Identify which cell holds the provided text, then report its [X, Y] central coordinate. 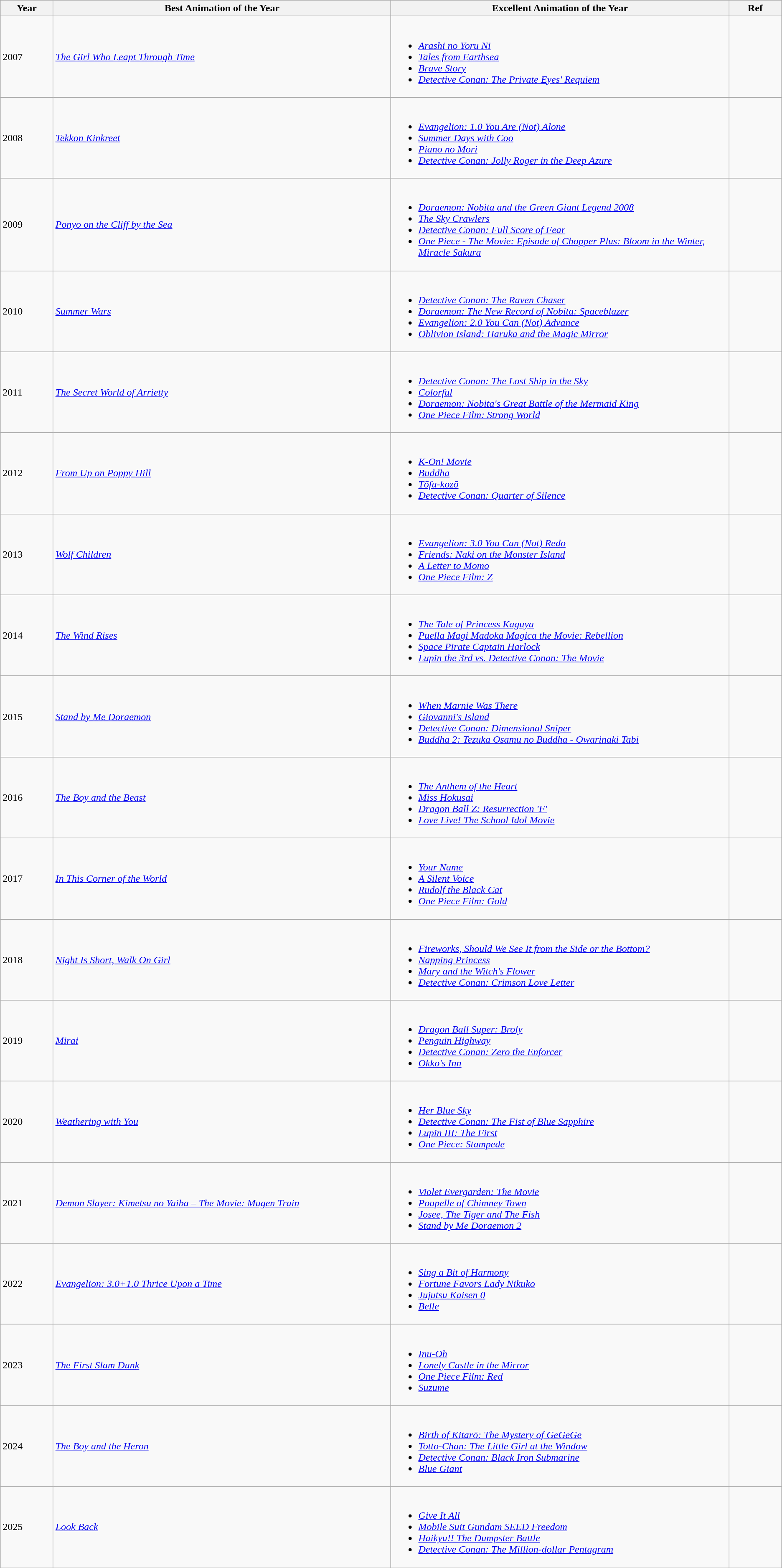
The Boy and the Heron [222, 1446]
2019 [27, 1041]
2017 [27, 878]
K-On! MovieBuddhaTōfu-kozōDetective Conan: Quarter of Silence [560, 473]
Weathering with You [222, 1122]
The Tale of Princess KaguyaPuella Magi Madoka Magica the Movie: RebellionSpace Pirate Captain HarlockLupin the 3rd vs. Detective Conan: The Movie [560, 635]
2011 [27, 392]
Wolf Children [222, 554]
Evangelion: 1.0 You Are (Not) AloneSummer Days with CooPiano no MoriDetective Conan: Jolly Roger in the Deep Azure [560, 138]
Inu-OhLonely Castle in the MirrorOne Piece Film: RedSuzume [560, 1365]
Summer Wars [222, 311]
2007 [27, 57]
Birth of Kitarō: The Mystery of GeGeGeTotto-Chan: The Little Girl at the WindowDetective Conan: Black Iron SubmarineBlue Giant [560, 1446]
In This Corner of the World [222, 878]
Demon Slayer: Kimetsu no Yaiba – The Movie: Mugen Train [222, 1203]
The Secret World of Arrietty [222, 392]
Stand by Me Doraemon [222, 716]
Best Animation of the Year [222, 8]
2022 [27, 1284]
2014 [27, 635]
Her Blue SkyDetective Conan: The Fist of Blue SapphireLupin III: The FirstOne Piece: Stampede [560, 1122]
From Up on Poppy Hill [222, 473]
2016 [27, 797]
Mirai [222, 1041]
The First Slam Dunk [222, 1365]
2015 [27, 716]
Tekkon Kinkreet [222, 138]
The Boy and the Beast [222, 797]
When Marnie Was ThereGiovanni's IslandDetective Conan: Dimensional SniperBuddha 2: Tezuka Osamu no Buddha - Owarinaki Tabi [560, 716]
2023 [27, 1365]
Year [27, 8]
2013 [27, 554]
2021 [27, 1203]
Give It AllMobile Suit Gundam SEED FreedomHaikyu!! The Dumpster BattleDetective Conan: The Million-dollar Pentagram [560, 1527]
Ponyo on the Cliff by the Sea [222, 225]
2012 [27, 473]
Dragon Ball Super: BrolyPenguin HighwayDetective Conan: Zero the EnforcerOkko's Inn [560, 1041]
2009 [27, 225]
Detective Conan: The Lost Ship in the SkyColorfulDoraemon: Nobita's Great Battle of the Mermaid KingOne Piece Film: Strong World [560, 392]
Ref [755, 8]
Night Is Short, Walk On Girl [222, 959]
The Anthem of the HeartMiss HokusaiDragon Ball Z: Resurrection 'F'Love Live! The School Idol Movie [560, 797]
Sing a Bit of HarmonyFortune Favors Lady NikukoJujutsu Kaisen 0Belle [560, 1284]
Evangelion: 3.0+1.0 Thrice Upon a Time [222, 1284]
The Wind Rises [222, 635]
The Girl Who Leapt Through Time [222, 57]
Look Back [222, 1527]
2010 [27, 311]
2018 [27, 959]
2008 [27, 138]
2020 [27, 1122]
Fireworks, Should We See It from the Side or the Bottom?Napping PrincessMary and the Witch's FlowerDetective Conan: Crimson Love Letter [560, 959]
Your NameA Silent VoiceRudolf the Black CatOne Piece Film: Gold [560, 878]
Evangelion: 3.0 You Can (Not) RedoFriends: Naki on the Monster IslandA Letter to MomoOne Piece Film: Z [560, 554]
2025 [27, 1527]
Arashi no Yoru NiTales from EarthseaBrave StoryDetective Conan: The Private Eyes' Requiem [560, 57]
Violet Evergarden: The MoviePoupelle of Chimney TownJosee, The Tiger and The FishStand by Me Doraemon 2 [560, 1203]
Excellent Animation of the Year [560, 8]
2024 [27, 1446]
